Provide the (X, Y) coordinate of the cell's center where the given text is located.  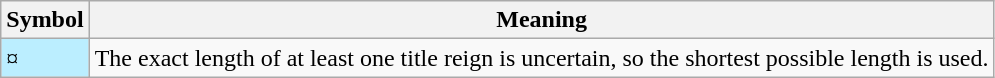
Symbol (45, 20)
¤ (45, 58)
Meaning (542, 20)
The exact length of at least one title reign is uncertain, so the shortest possible length is used. (542, 58)
